Find where the given text appears and provide that cell's center as [X, Y] coordinate. 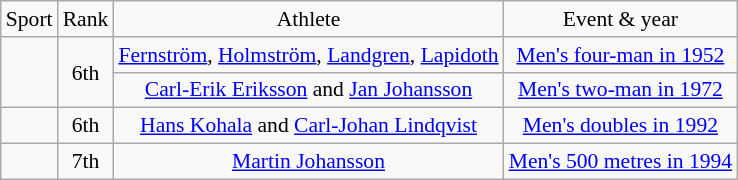
Hans Kohala and Carl-Johan Lindqvist [308, 126]
Men's four-man in 1952 [620, 55]
Men's 500 metres in 1994 [620, 162]
Carl-Erik Eriksson and Jan Johansson [308, 90]
Men's doubles in 1992 [620, 126]
Fernström, Holmström, Landgren, Lapidoth [308, 55]
Men's two-man in 1972 [620, 90]
Rank [86, 19]
Sport [30, 19]
Martin Johansson [308, 162]
Event & year [620, 19]
7th [86, 162]
Athlete [308, 19]
